Output the [x, y] coordinate of the center of the cell containing the given text.  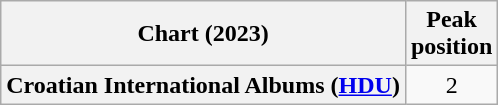
Peakposition [451, 34]
Chart (2023) [204, 34]
2 [451, 85]
Croatian International Albums (HDU) [204, 85]
